For the text-containing cell, return its midpoint in [X, Y] coordinate format. 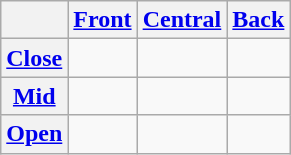
Front [102, 20]
Central [182, 20]
Mid [34, 96]
Close [34, 58]
Back [258, 20]
Open [34, 134]
